Return (X, Y) of the center of cell containing provided text 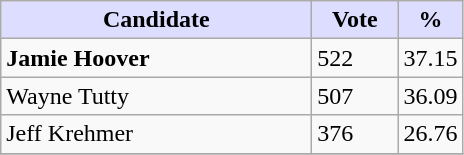
36.09 (430, 96)
26.76 (430, 134)
% (430, 20)
376 (355, 134)
37.15 (430, 58)
522 (355, 58)
Jamie Hoover (156, 58)
507 (355, 96)
Candidate (156, 20)
Wayne Tutty (156, 96)
Vote (355, 20)
Jeff Krehmer (156, 134)
